Capture the cell that displays the provided text and extract its [x, y] central coordinate. 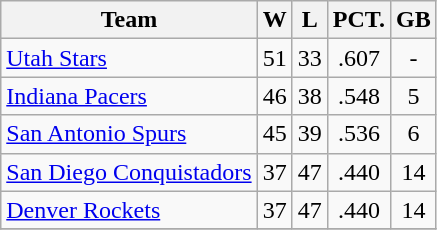
Utah Stars [129, 58]
GB [414, 20]
.536 [358, 134]
W [274, 20]
45 [274, 134]
5 [414, 96]
- [414, 58]
33 [310, 58]
San Antonio Spurs [129, 134]
PCT. [358, 20]
L [310, 20]
Indiana Pacers [129, 96]
39 [310, 134]
46 [274, 96]
Team [129, 20]
51 [274, 58]
.548 [358, 96]
San Diego Conquistadors [129, 172]
38 [310, 96]
.607 [358, 58]
6 [414, 134]
Denver Rockets [129, 210]
